Detect which cell encompasses the target text, then output its (x, y) center coordinate. 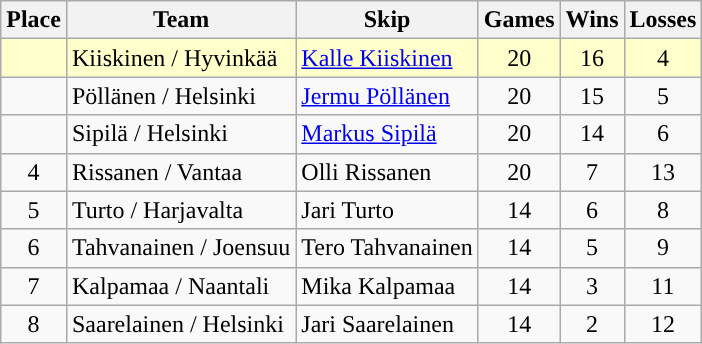
Mika Kalpamaa (388, 286)
Olli Rissanen (388, 172)
15 (592, 96)
Losses (663, 20)
Pöllänen / Helsinki (180, 96)
Tero Tahvanainen (388, 248)
11 (663, 286)
Rissanen / Vantaa (180, 172)
Markus Sipilä (388, 134)
13 (663, 172)
2 (592, 324)
Games (519, 20)
Team (180, 20)
Jari Saarelainen (388, 324)
Kalle Kiiskinen (388, 58)
3 (592, 286)
Jermu Pöllänen (388, 96)
Jari Turto (388, 210)
9 (663, 248)
Sipilä / Helsinki (180, 134)
Place (34, 20)
16 (592, 58)
12 (663, 324)
Kiiskinen / Hyvinkää (180, 58)
Saarelainen / Helsinki (180, 324)
Wins (592, 20)
Turto / Harjavalta (180, 210)
Skip (388, 20)
Kalpamaa / Naantali (180, 286)
Tahvanainen / Joensuu (180, 248)
